Output the [x, y] coordinate of the center of the cell containing the given text.  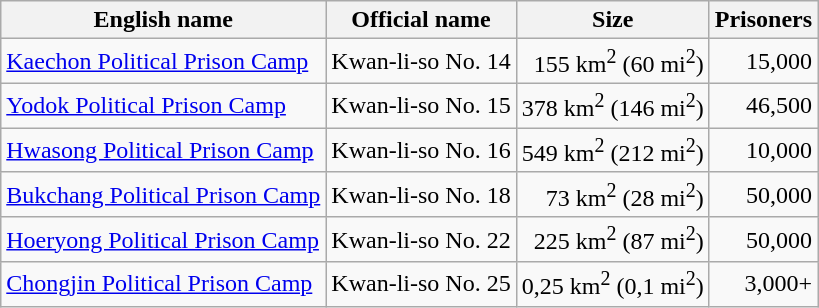
Kwan-li-so No. 18 [421, 194]
10,000 [763, 150]
Hwasong Political Prison Camp [164, 150]
225 km2 (87 mi2) [612, 240]
Yodok Political Prison Camp [164, 106]
Prisoners [763, 20]
Size [612, 20]
Kwan-li-so No. 15 [421, 106]
0,25 km2 (0,1 mi2) [612, 284]
73 km2 (28 mi2) [612, 194]
Official name [421, 20]
3,000+ [763, 284]
46,500 [763, 106]
Chongjin Political Prison Camp [164, 284]
155 km2 (60 mi2) [612, 62]
English name [164, 20]
Bukchang Political Prison Camp [164, 194]
Kwan-li-so No. 14 [421, 62]
15,000 [763, 62]
549 km2 (212 mi2) [612, 150]
Kwan-li-so No. 25 [421, 284]
Kwan-li-so No. 22 [421, 240]
Hoeryong Political Prison Camp [164, 240]
378 km2 (146 mi2) [612, 106]
Kwan-li-so No. 16 [421, 150]
Kaechon Political Prison Camp [164, 62]
